Return [X, Y] of the center of cell containing provided text 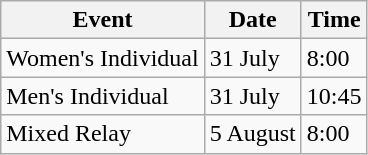
5 August [252, 134]
Date [252, 20]
Event [102, 20]
Time [334, 20]
Men's Individual [102, 96]
10:45 [334, 96]
Women's Individual [102, 58]
Mixed Relay [102, 134]
